Locate the cell with the specified text and output its (X, Y) center coordinate. 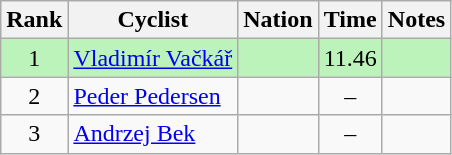
3 (34, 134)
2 (34, 96)
1 (34, 58)
Notes (416, 20)
11.46 (350, 58)
Cyclist (153, 20)
Peder Pedersen (153, 96)
Nation (278, 20)
Rank (34, 20)
Andrzej Bek (153, 134)
Vladimír Vačkář (153, 58)
Time (350, 20)
